For the text-containing cell, return its midpoint in (X, Y) coordinate format. 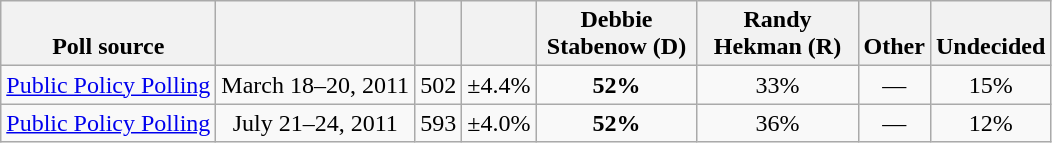
Undecided (990, 34)
±4.0% (499, 123)
33% (778, 85)
±4.4% (499, 85)
Poll source (108, 34)
DebbieStabenow (D) (616, 34)
12% (990, 123)
15% (990, 85)
502 (438, 85)
36% (778, 123)
593 (438, 123)
July 21–24, 2011 (316, 123)
Other (894, 34)
March 18–20, 2011 (316, 85)
RandyHekman (R) (778, 34)
